Return (X, Y) of the center of cell containing provided text 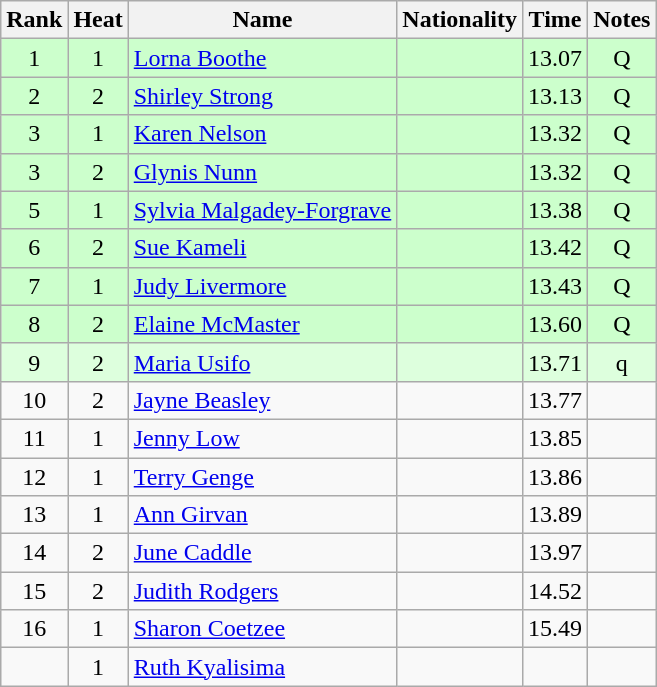
13.60 (556, 324)
Name (262, 20)
14.52 (556, 591)
Sharon Coetzee (262, 629)
13.77 (556, 400)
June Caddle (262, 553)
Ruth Kyalisima (262, 667)
Elaine McMaster (262, 324)
10 (34, 400)
15 (34, 591)
Maria Usifo (262, 362)
8 (34, 324)
Lorna Boothe (262, 58)
Judith Rodgers (262, 591)
13.97 (556, 553)
Shirley Strong (262, 96)
Heat (98, 20)
Jayne Beasley (262, 400)
13.43 (556, 286)
13.86 (556, 477)
7 (34, 286)
13.85 (556, 438)
Jenny Low (262, 438)
Terry Genge (262, 477)
q (622, 362)
13.71 (556, 362)
13.38 (556, 210)
Ann Girvan (262, 515)
Time (556, 20)
Sylvia Malgadey-Forgrave (262, 210)
Nationality (460, 20)
Rank (34, 20)
14 (34, 553)
12 (34, 477)
13.07 (556, 58)
13.42 (556, 248)
16 (34, 629)
11 (34, 438)
Judy Livermore (262, 286)
Karen Nelson (262, 134)
6 (34, 248)
9 (34, 362)
15.49 (556, 629)
5 (34, 210)
Glynis Nunn (262, 172)
13.89 (556, 515)
13 (34, 515)
13.13 (556, 96)
Notes (622, 20)
Sue Kameli (262, 248)
